Locate the cell with the specified text and output its (X, Y) center coordinate. 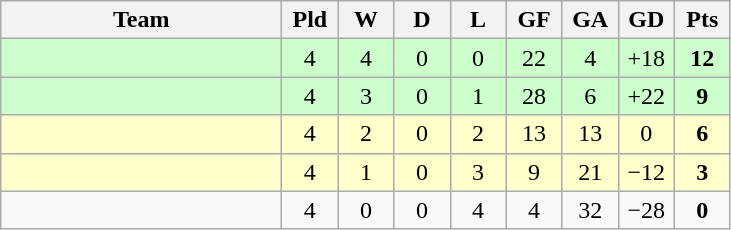
−12 (646, 172)
GD (646, 20)
22 (534, 58)
32 (590, 210)
GA (590, 20)
−28 (646, 210)
+18 (646, 58)
W (366, 20)
GF (534, 20)
+22 (646, 96)
21 (590, 172)
Pld (310, 20)
Team (142, 20)
Pts (702, 20)
D (422, 20)
L (478, 20)
28 (534, 96)
12 (702, 58)
